Return [X, Y] of the center of cell containing provided text 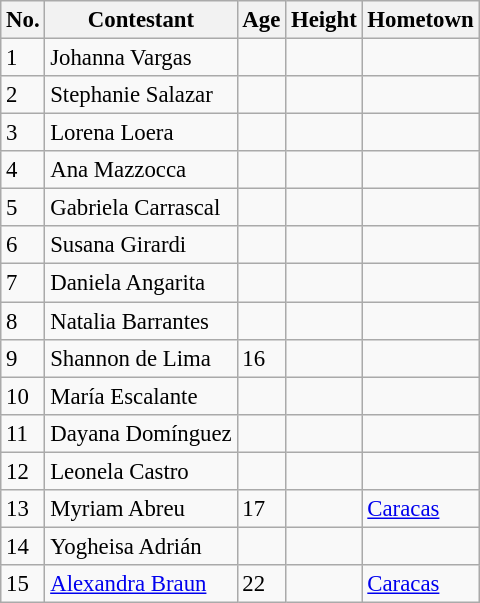
10 [23, 396]
4 [23, 170]
Ana Mazzocca [141, 170]
7 [23, 283]
11 [23, 433]
Johanna Vargas [141, 58]
15 [23, 584]
Dayana Domínguez [141, 433]
Susana Girardi [141, 245]
Daniela Angarita [141, 283]
16 [262, 358]
14 [23, 546]
Myriam Abreu [141, 509]
Alexandra Braun [141, 584]
5 [23, 208]
Leonela Castro [141, 471]
Yogheisa Adrián [141, 546]
6 [23, 245]
Gabriela Carrascal [141, 208]
Height [324, 20]
9 [23, 358]
Natalia Barrantes [141, 321]
22 [262, 584]
2 [23, 95]
1 [23, 58]
8 [23, 321]
3 [23, 133]
Shannon de Lima [141, 358]
María Escalante [141, 396]
12 [23, 471]
Age [262, 20]
13 [23, 509]
17 [262, 509]
Lorena Loera [141, 133]
Hometown [420, 20]
Stephanie Salazar [141, 95]
No. [23, 20]
Contestant [141, 20]
